Return the (X, Y) coordinate for the center point of the cell that contains the specified text.  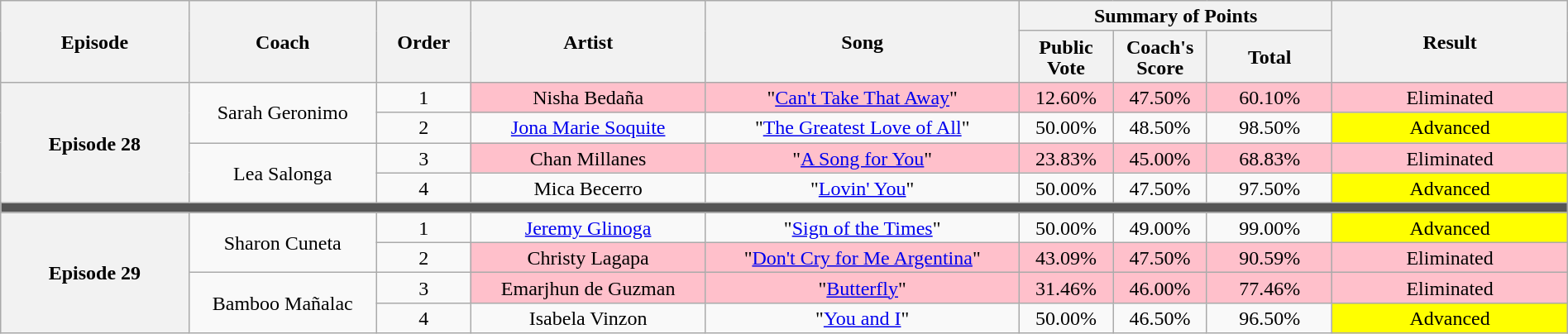
43.09% (1066, 258)
"The Greatest Love of All" (862, 127)
99.00% (1269, 228)
Episode 29 (94, 273)
90.59% (1269, 258)
31.46% (1066, 288)
Chan Millanes (588, 157)
Artist (588, 41)
Song (862, 41)
46.00% (1160, 288)
60.10% (1269, 98)
"Lovin' You" (862, 188)
97.50% (1269, 188)
"Sign of the Times" (862, 228)
12.60% (1066, 98)
Christy Lagapa (588, 258)
46.50% (1160, 317)
Episode (94, 41)
96.50% (1269, 317)
Isabela Vinzon (588, 317)
Total (1269, 56)
45.00% (1160, 157)
"Don't Cry for Me Argentina" (862, 258)
"A Song for You" (862, 157)
Lea Salonga (283, 172)
Jeremy Glinoga (588, 228)
77.46% (1269, 288)
"Can't Take That Away" (862, 98)
"Butterfly" (862, 288)
49.00% (1160, 228)
Coach's Score (1160, 56)
48.50% (1160, 127)
Jona Marie Soquite (588, 127)
Result (1450, 41)
Sharon Cuneta (283, 243)
Mica Becerro (588, 188)
Episode 28 (94, 142)
Sarah Geronimo (283, 112)
Coach (283, 41)
"You and I" (862, 317)
Bamboo Mañalac (283, 303)
Nisha Bedaña (588, 98)
23.83% (1066, 157)
Emarjhun de Guzman (588, 288)
Order (423, 41)
68.83% (1269, 157)
98.50% (1269, 127)
Public Vote (1066, 56)
Summary of Points (1176, 17)
